Output the (x, y) coordinate of the center of the cell containing the given text.  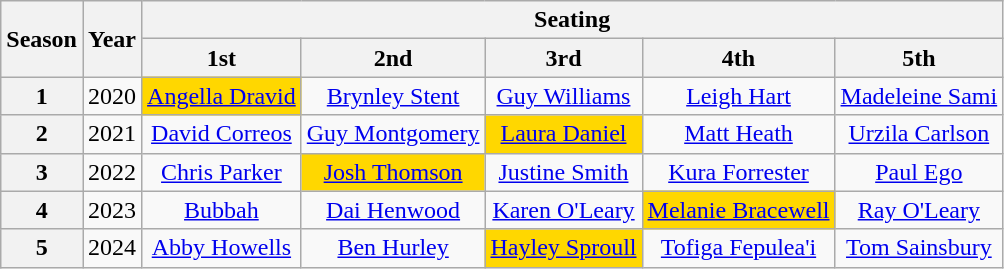
Hayley Sproull (564, 248)
David Correos (222, 134)
5th (919, 58)
Seating (572, 20)
2020 (112, 96)
Guy Williams (564, 96)
Leigh Hart (738, 96)
3rd (564, 58)
Tofiga Fepulea'i (738, 248)
3 (42, 172)
Dai Henwood (393, 210)
Ray O'Leary (919, 210)
Justine Smith (564, 172)
Josh Thomson (393, 172)
Abby Howells (222, 248)
2 (42, 134)
Brynley Stent (393, 96)
2023 (112, 210)
Season (42, 39)
Tom Sainsbury (919, 248)
2024 (112, 248)
Bubbah (222, 210)
2021 (112, 134)
Kura Forrester (738, 172)
Chris Parker (222, 172)
1st (222, 58)
4 (42, 210)
Year (112, 39)
Madeleine Sami (919, 96)
2nd (393, 58)
Guy Montgomery (393, 134)
Ben Hurley (393, 248)
Urzila Carlson (919, 134)
1 (42, 96)
Angella Dravid (222, 96)
4th (738, 58)
Paul Ego (919, 172)
Laura Daniel (564, 134)
Melanie Bracewell (738, 210)
Karen O'Leary (564, 210)
Matt Heath (738, 134)
5 (42, 248)
2022 (112, 172)
